Capture the cell that displays the provided text and extract its [x, y] central coordinate. 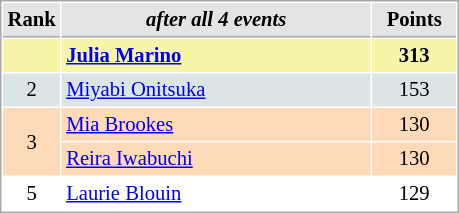
313 [414, 56]
Miyabi Onitsuka [216, 90]
Laurie Blouin [216, 194]
2 [32, 90]
153 [414, 90]
Mia Brookes [216, 124]
3 [32, 142]
5 [32, 194]
Reira Iwabuchi [216, 158]
Points [414, 20]
Rank [32, 20]
Julia Marino [216, 56]
129 [414, 194]
after all 4 events [216, 20]
